Return (x, y) of the center of cell containing provided text 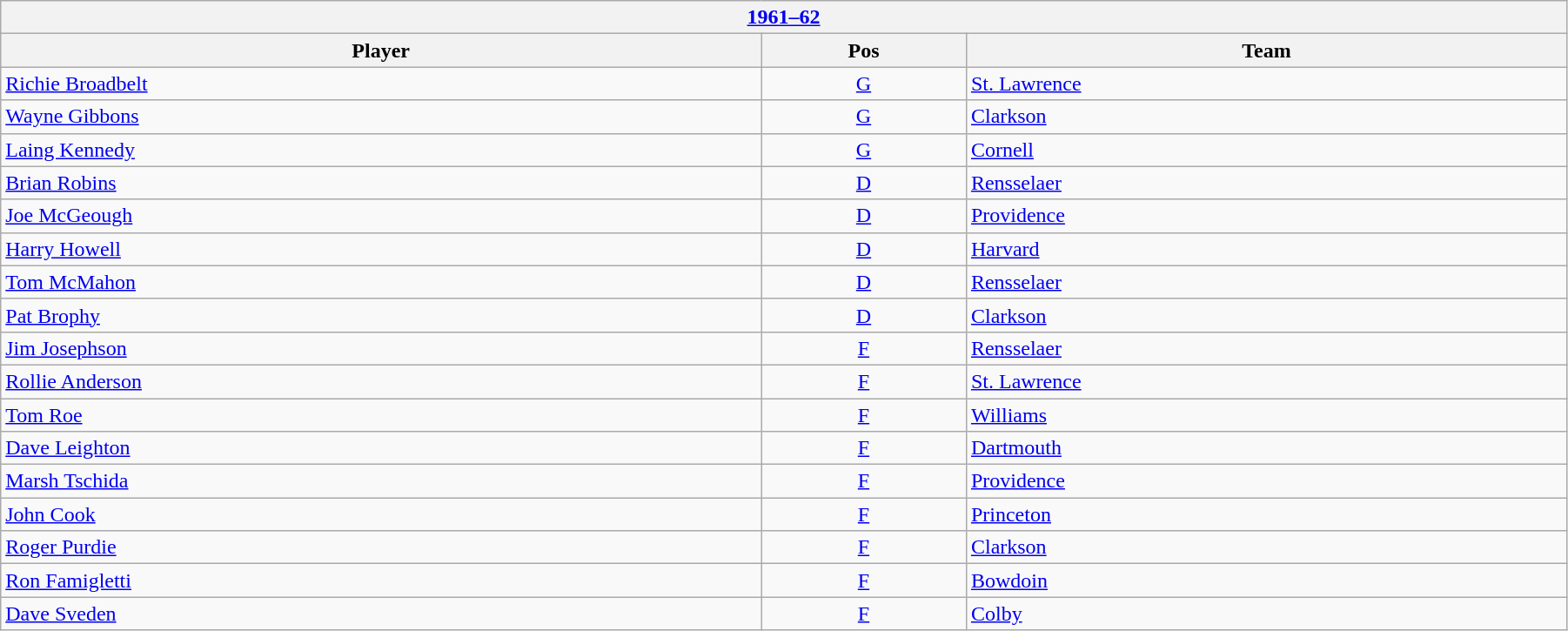
Team (1266, 50)
Pos (864, 50)
Colby (1266, 614)
Pat Brophy (381, 315)
1961–62 (784, 17)
Tom Roe (381, 415)
Player (381, 50)
Richie Broadbelt (381, 84)
Marsh Tschida (381, 481)
Tom McMahon (381, 282)
Rollie Anderson (381, 381)
Joe McGeough (381, 216)
Laing Kennedy (381, 150)
Dave Sveden (381, 614)
Bowdoin (1266, 581)
Ron Famigletti (381, 581)
Jim Josephson (381, 348)
Harvard (1266, 249)
Dave Leighton (381, 448)
Wayne Gibbons (381, 117)
Roger Purdie (381, 547)
Dartmouth (1266, 448)
Brian Robins (381, 183)
Cornell (1266, 150)
Princeton (1266, 514)
John Cook (381, 514)
Williams (1266, 415)
Harry Howell (381, 249)
